From the cell containing the given text, extract its center point as [X, Y] coordinate. 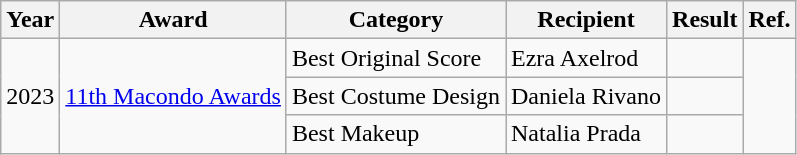
Recipient [586, 20]
11th Macondo Awards [174, 96]
Natalia Prada [586, 134]
Result [705, 20]
Best Makeup [396, 134]
Daniela Rivano [586, 96]
Year [30, 20]
Ezra Axelrod [586, 58]
Category [396, 20]
Award [174, 20]
Best Original Score [396, 58]
Best Costume Design [396, 96]
Ref. [770, 20]
2023 [30, 96]
